Return (x, y) of the center of cell containing provided text 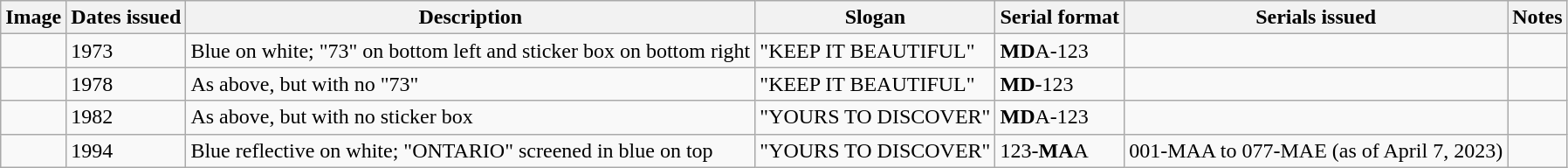
Serial format (1060, 17)
Blue reflective on white; "ONTARIO" screened in blue on top (471, 150)
MD-123 (1060, 84)
As above, but with no sticker box (471, 117)
123-MAA (1060, 150)
Slogan (875, 17)
Dates issued (126, 17)
Notes (1537, 17)
As above, but with no "73" (471, 84)
Description (471, 17)
1973 (126, 51)
1982 (126, 117)
Image (33, 17)
Blue on white; "73" on bottom left and sticker box on bottom right (471, 51)
001-MAA to 077-MAE (as of April 7, 2023) (1317, 150)
1978 (126, 84)
1994 (126, 150)
Serials issued (1317, 17)
